Identify which cell holds the provided text, then report its [X, Y] central coordinate. 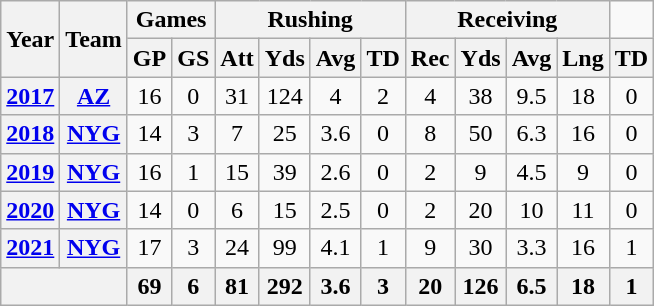
2021 [30, 248]
GS [194, 58]
6.3 [532, 134]
2020 [30, 210]
99 [284, 248]
Receiving [507, 20]
Team [94, 39]
Rushing [310, 20]
3.3 [532, 248]
81 [237, 286]
Rec [430, 58]
Games [170, 20]
2017 [30, 96]
11 [583, 210]
50 [480, 134]
292 [284, 286]
10 [532, 210]
2019 [30, 172]
39 [284, 172]
24 [237, 248]
Lng [583, 58]
25 [284, 134]
2.6 [336, 172]
GP [149, 58]
6.5 [532, 286]
8 [430, 134]
17 [149, 248]
31 [237, 96]
30 [480, 248]
124 [284, 96]
9.5 [532, 96]
2018 [30, 134]
4.1 [336, 248]
AZ [94, 96]
126 [480, 286]
38 [480, 96]
69 [149, 286]
Att [237, 58]
7 [237, 134]
4.5 [532, 172]
2.5 [336, 210]
Year [30, 39]
